Find where the given text appears and provide that cell's center as [x, y] coordinate. 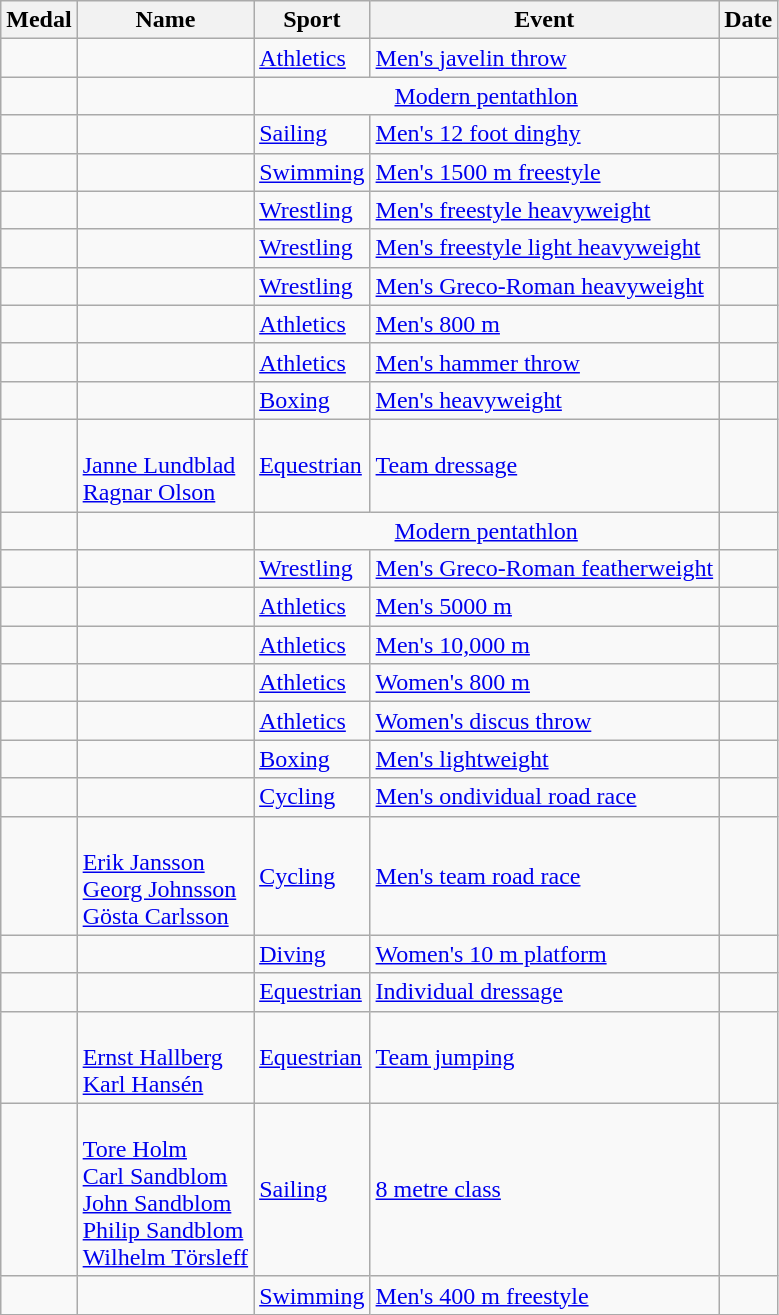
Women's discus throw [544, 721]
Tore HolmCarl SandblomJohn SandblomPhilip SandblomWilhelm Törsleff [166, 1190]
Team jumping [544, 1057]
Men's 5000 m [544, 607]
Janne LundbladRagnar Olson [166, 465]
Men's ondividual road race [544, 797]
8 metre class [544, 1190]
Men's lightweight [544, 759]
Event [544, 20]
Date [748, 20]
Women's 800 m [544, 683]
Individual dressage [544, 992]
Diving [312, 954]
Men's hammer throw [544, 362]
Men's heavyweight [544, 400]
Men's 400 m freestyle [544, 1295]
Erik JanssonGeorg JohnssonGösta Carlsson [166, 876]
Men's javelin throw [544, 58]
Men's Greco-Roman featherweight [544, 569]
Women's 10 m platform [544, 954]
Men's 10,000 m [544, 645]
Ernst HallbergKarl Hansén [166, 1057]
Men's 12 foot dinghy [544, 134]
Men's freestyle light heavyweight [544, 248]
Men's 1500 m freestyle [544, 172]
Men's Greco-Roman heavyweight [544, 286]
Men's 800 m [544, 324]
Men's freestyle heavyweight [544, 210]
Sport [312, 20]
Men's team road race [544, 876]
Team dressage [544, 465]
Name [166, 20]
Medal [39, 20]
